Return the [x, y] coordinate for the center point of the cell that contains the specified text.  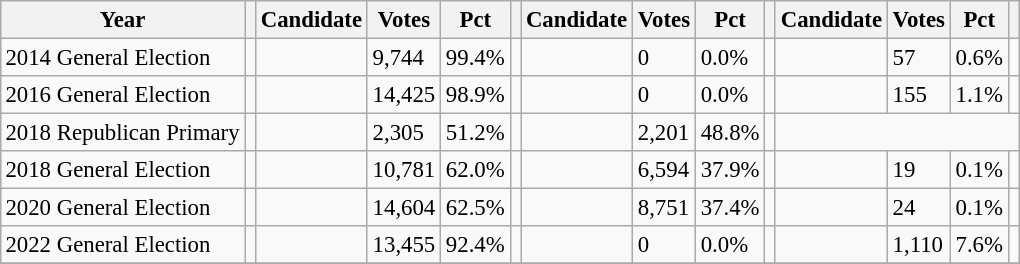
92.4% [476, 245]
0.6% [979, 57]
13,455 [404, 245]
98.9% [476, 95]
10,781 [404, 170]
2022 General Election [122, 245]
24 [918, 208]
6,594 [664, 170]
62.5% [476, 208]
Year [122, 20]
2016 General Election [122, 95]
57 [918, 57]
1.1% [979, 95]
48.8% [730, 133]
62.0% [476, 170]
2014 General Election [122, 57]
8,751 [664, 208]
14,604 [404, 208]
19 [918, 170]
14,425 [404, 95]
99.4% [476, 57]
7.6% [979, 245]
2,201 [664, 133]
155 [918, 95]
51.2% [476, 133]
2020 General Election [122, 208]
37.4% [730, 208]
9,744 [404, 57]
37.9% [730, 170]
2,305 [404, 133]
2018 General Election [122, 170]
1,110 [918, 245]
2018 Republican Primary [122, 133]
